Pinpoint the cell where the given text exists, returning its [x, y] midpoint coordinate. 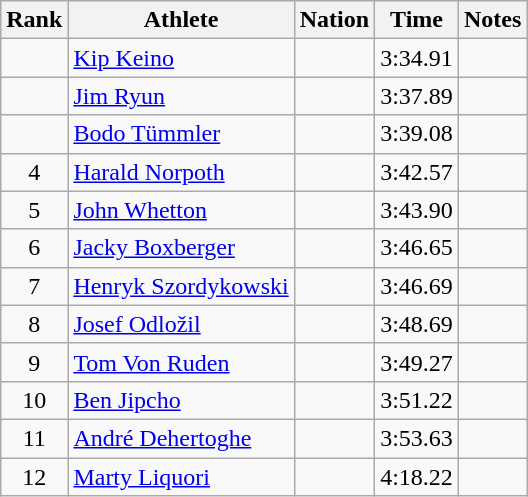
3:48.69 [417, 324]
Athlete [181, 20]
11 [34, 438]
4:18.22 [417, 477]
Henryk Szordykowski [181, 286]
10 [34, 400]
Jim Ryun [181, 96]
12 [34, 477]
3:43.90 [417, 210]
Tom Von Ruden [181, 362]
5 [34, 210]
8 [34, 324]
Rank [34, 20]
Jacky Boxberger [181, 248]
3:42.57 [417, 172]
3:51.22 [417, 400]
Ben Jipcho [181, 400]
9 [34, 362]
Time [417, 20]
Nation [334, 20]
4 [34, 172]
3:46.65 [417, 248]
Kip Keino [181, 58]
3:46.69 [417, 286]
3:34.91 [417, 58]
3:39.08 [417, 134]
John Whetton [181, 210]
3:49.27 [417, 362]
3:37.89 [417, 96]
Josef Odložil [181, 324]
Harald Norpoth [181, 172]
3:53.63 [417, 438]
Marty Liquori [181, 477]
Bodo Tümmler [181, 134]
6 [34, 248]
Notes [492, 20]
André Dehertoghe [181, 438]
7 [34, 286]
